Output the (X, Y) coordinate of the center of the cell containing the given text.  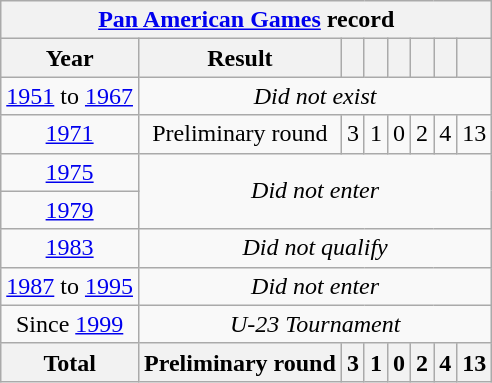
Total (70, 362)
Did not qualify (314, 248)
1987 to 1995 (70, 286)
Year (70, 58)
U-23 Tournament (314, 324)
Pan American Games record (246, 20)
1983 (70, 248)
1979 (70, 210)
1971 (70, 134)
Did not exist (314, 96)
1975 (70, 172)
Since 1999 (70, 324)
1951 to 1967 (70, 96)
Result (240, 58)
